Identify which cell holds the provided text, then report its [X, Y] central coordinate. 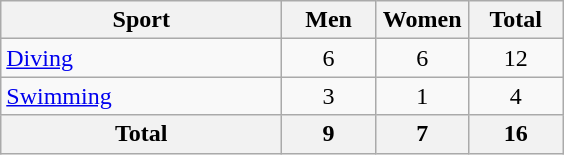
4 [516, 96]
Sport [142, 20]
3 [329, 96]
Women [422, 20]
9 [329, 134]
7 [422, 134]
12 [516, 58]
1 [422, 96]
Swimming [142, 96]
16 [516, 134]
Diving [142, 58]
Men [329, 20]
